Detect which cell encompasses the target text, then output its (X, Y) center coordinate. 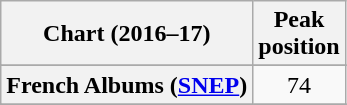
74 (299, 85)
Chart (2016–17) (127, 34)
French Albums (SNEP) (127, 85)
Peak position (299, 34)
